Scan for the cell matching the given text and deliver its (x, y) coordinate at center. 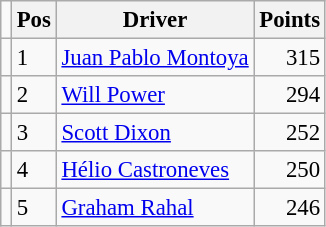
Will Power (155, 95)
Scott Dixon (155, 133)
315 (290, 58)
4 (34, 170)
Juan Pablo Montoya (155, 58)
294 (290, 95)
1 (34, 58)
Graham Rahal (155, 208)
3 (34, 133)
5 (34, 208)
2 (34, 95)
Driver (155, 20)
Points (290, 20)
252 (290, 133)
246 (290, 208)
Pos (34, 20)
250 (290, 170)
Hélio Castroneves (155, 170)
